Provide the [x, y] coordinate of the cell's center where the given text is located.  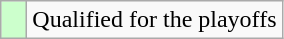
Qualified for the playoffs [154, 20]
